Identify which cell holds the provided text, then report its (X, Y) central coordinate. 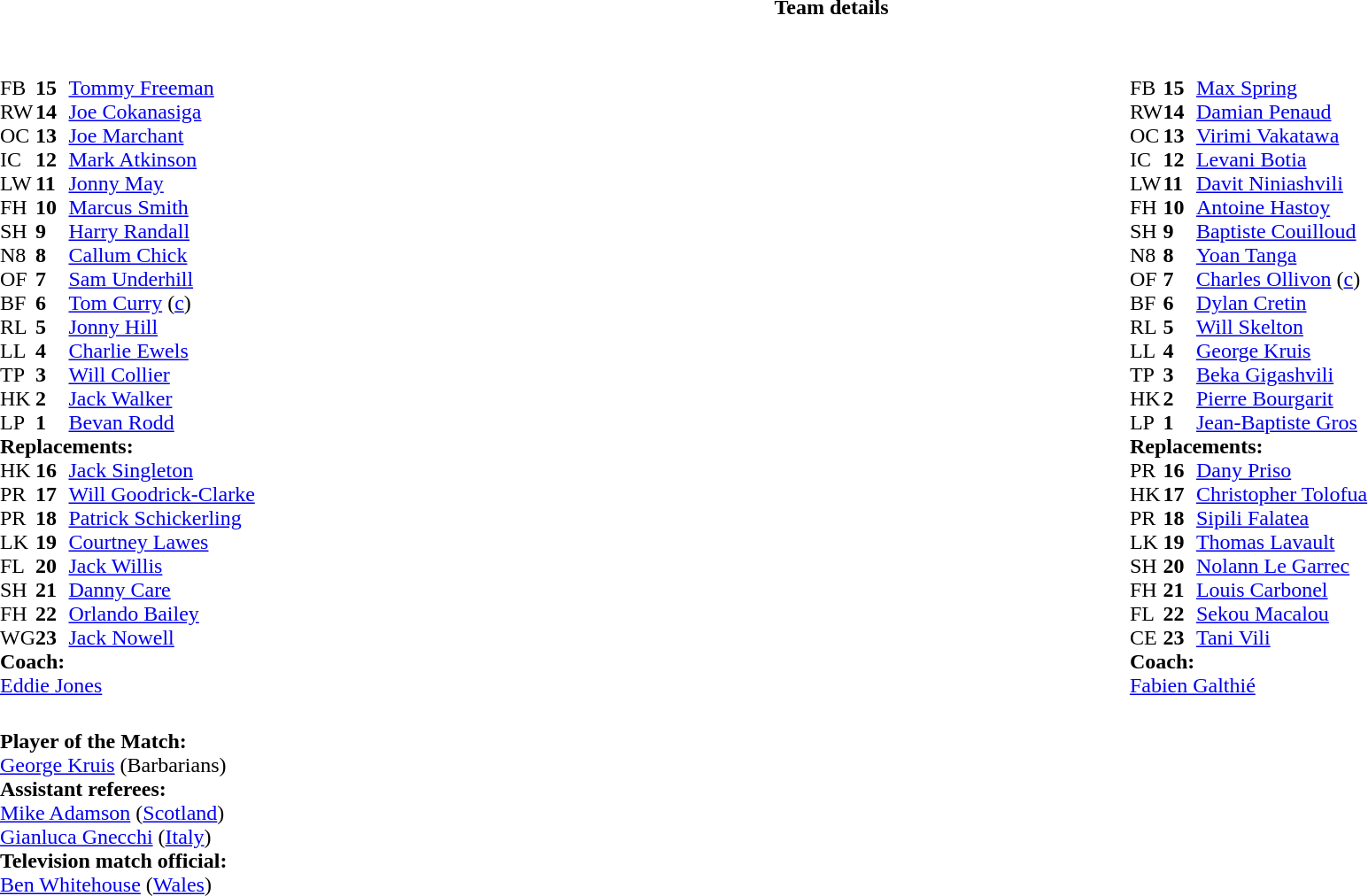
Antoine Hastoy (1282, 207)
Nolann Le Garrec (1282, 567)
Sam Underhill (161, 280)
Jack Walker (161, 398)
Virimi Vakatawa (1282, 136)
Sipili Falatea (1282, 519)
Callum Chick (161, 255)
Levani Botia (1282, 159)
Tommy Freeman (161, 89)
Tani Vili (1282, 637)
Tom Curry (c) (161, 303)
Will Collier (161, 375)
Marcus Smith (161, 207)
Davit Niniashvili (1282, 184)
Damian Penaud (1282, 112)
Dany Priso (1282, 471)
Baptiste Couilloud (1282, 232)
Beka Gigashvili (1282, 375)
Max Spring (1282, 89)
Charles Ollivon (c) (1282, 280)
Orlando Bailey (161, 614)
Louis Carbonel (1282, 590)
Charlie Ewels (161, 351)
Mark Atkinson (161, 159)
Christopher Tolofua (1282, 494)
Courtney Lawes (161, 542)
Jack Singleton (161, 471)
Will Skelton (1282, 328)
Joe Marchant (161, 136)
Will Goodrick-Clarke (161, 494)
Dylan Cretin (1282, 303)
Thomas Lavault (1282, 542)
Patrick Schickerling (161, 519)
Pierre Bourgarit (1282, 398)
Harry Randall (161, 232)
Eddie Jones (128, 685)
George Kruis (1282, 351)
Jonny Hill (161, 328)
Bevan Rodd (161, 423)
Fabien Galthié (1248, 685)
Danny Care (161, 590)
Jean-Baptiste Gros (1282, 423)
CE (1147, 637)
Jonny May (161, 184)
Yoan Tanga (1282, 255)
Sekou Macalou (1282, 614)
WG (18, 637)
Joe Cokanasiga (161, 112)
Jack Willis (161, 567)
Jack Nowell (161, 637)
